Find where the given text appears and provide that cell's center as (X, Y) coordinate. 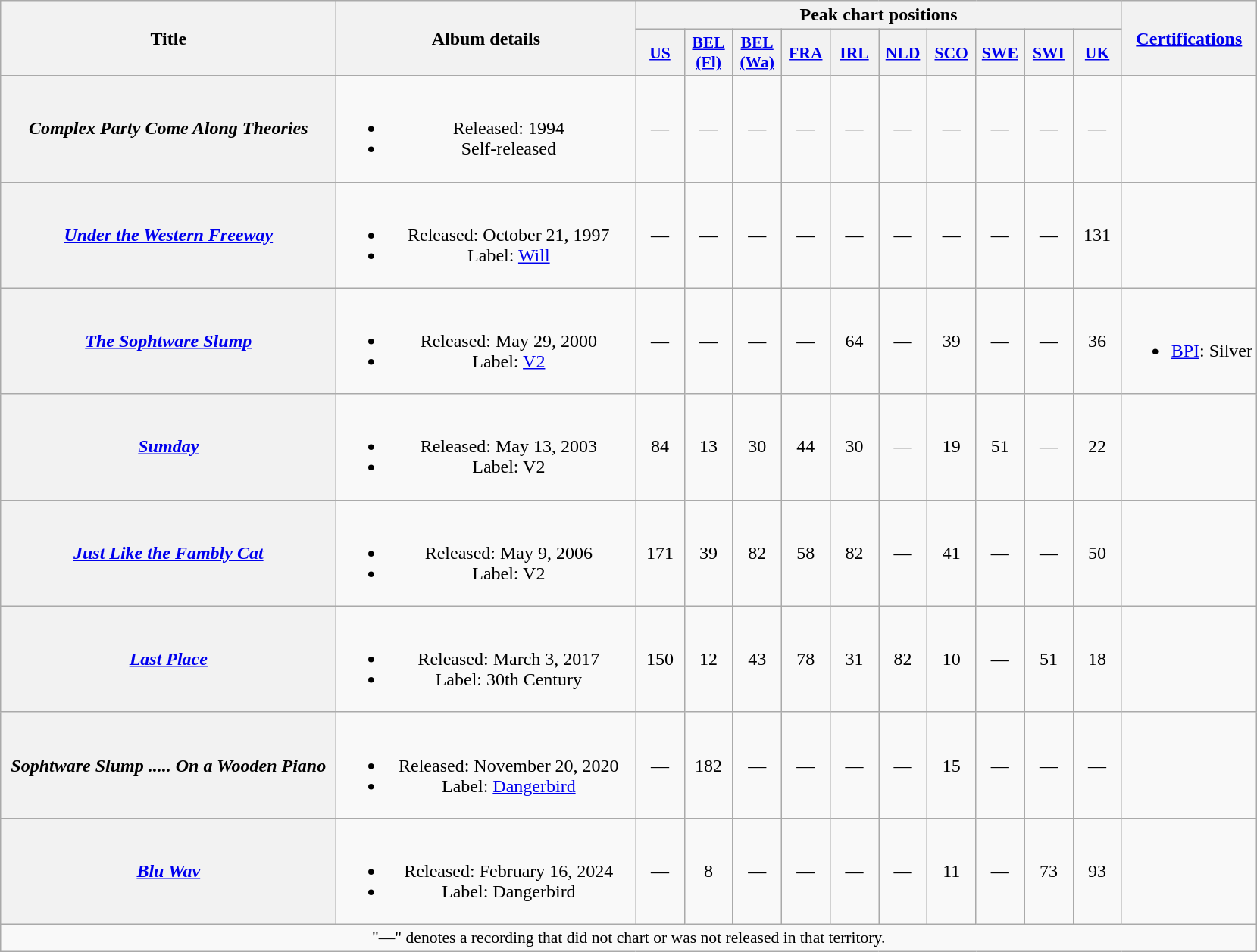
Certifications (1189, 38)
15 (952, 765)
NLD (903, 53)
Sumday (168, 447)
78 (805, 659)
BEL(Fl) (708, 53)
73 (1049, 871)
SWI (1049, 53)
Released: February 16, 2024Label: Dangerbird (486, 871)
36 (1097, 341)
13 (708, 447)
Released: May 9, 2006Label: V2 (486, 553)
64 (854, 341)
131 (1097, 235)
8 (708, 871)
Complex Party Come Along Theories (168, 129)
43 (757, 659)
150 (660, 659)
Album details (486, 38)
93 (1097, 871)
84 (660, 447)
22 (1097, 447)
Released: May 13, 2003Label: V2 (486, 447)
UK (1097, 53)
41 (952, 553)
SCO (952, 53)
12 (708, 659)
Released: November 20, 2020Label: Dangerbird (486, 765)
US (660, 53)
18 (1097, 659)
Released: May 29, 2000Label: V2 (486, 341)
BEL(Wa) (757, 53)
44 (805, 447)
"—" denotes a recording that did not chart or was not released in that territory. (629, 938)
58 (805, 553)
SWE (1000, 53)
Under the Western Freeway (168, 235)
50 (1097, 553)
31 (854, 659)
Last Place (168, 659)
19 (952, 447)
The Sophtware Slump (168, 341)
IRL (854, 53)
Title (168, 38)
BPI: Silver (1189, 341)
11 (952, 871)
Sophtware Slump ..... On a Wooden Piano (168, 765)
FRA (805, 53)
10 (952, 659)
182 (708, 765)
Blu Wav (168, 871)
Released: 1994Self-released (486, 129)
Released: March 3, 2017Label: 30th Century (486, 659)
Released: October 21, 1997Label: Will (486, 235)
Peak chart positions (879, 15)
171 (660, 553)
Just Like the Fambly Cat (168, 553)
